From the cell containing the given text, extract its center point as (X, Y) coordinate. 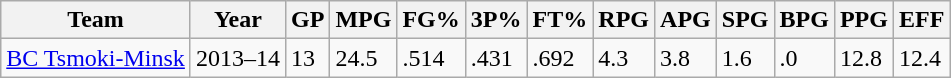
APG (686, 20)
.692 (560, 58)
.431 (496, 58)
2013–14 (238, 58)
3.8 (686, 58)
12.8 (864, 58)
GP (307, 20)
13 (307, 58)
MPG (364, 20)
FG% (431, 20)
12.4 (921, 58)
Year (238, 20)
Team (96, 20)
.0 (804, 58)
SPG (745, 20)
RPG (624, 20)
BC Tsmoki-Minsk (96, 58)
3P% (496, 20)
4.3 (624, 58)
BPG (804, 20)
EFF (921, 20)
PPG (864, 20)
.514 (431, 58)
24.5 (364, 58)
FT% (560, 20)
1.6 (745, 58)
